Return (x, y) of the center of cell containing provided text 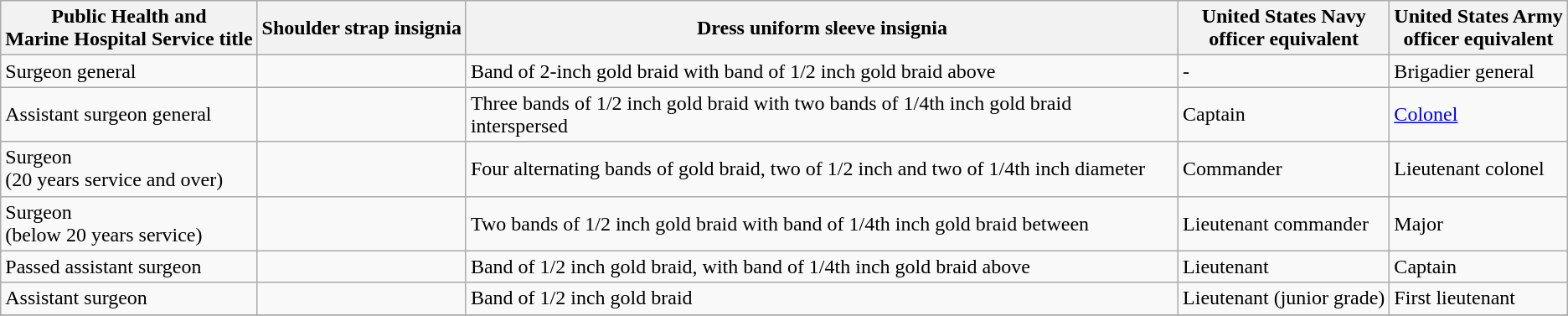
Band of 1/2 inch gold braid, with band of 1/4th inch gold braid above (822, 267)
Band of 2-inch gold braid with band of 1/2 inch gold braid above (822, 71)
Surgeon(below 20 years service) (129, 223)
Four alternating bands of gold braid, two of 1/2 inch and two of 1/4th inch diameter (822, 169)
Lieutenant commander (1284, 223)
Major (1478, 223)
Brigadier general (1478, 71)
Surgeon(20 years service and over) (129, 169)
Lieutenant (1284, 267)
Colonel (1478, 114)
Lieutenant colonel (1478, 169)
Band of 1/2 inch gold braid (822, 298)
Lieutenant (junior grade) (1284, 298)
Passed assistant surgeon (129, 267)
- (1284, 71)
Public Health andMarine Hospital Service title (129, 28)
Assistant surgeon (129, 298)
Surgeon general (129, 71)
Assistant surgeon general (129, 114)
Dress uniform sleeve insignia (822, 28)
First lieutenant (1478, 298)
Two bands of 1/2 inch gold braid with band of 1/4th inch gold braid between (822, 223)
United States Navyofficer equivalent (1284, 28)
Commander (1284, 169)
Shoulder strap insignia (362, 28)
Three bands of 1/2 inch gold braid with two bands of 1/4th inch gold braid interspersed (822, 114)
United States Armyofficer equivalent (1478, 28)
